Return (X, Y) of the center of cell containing provided text 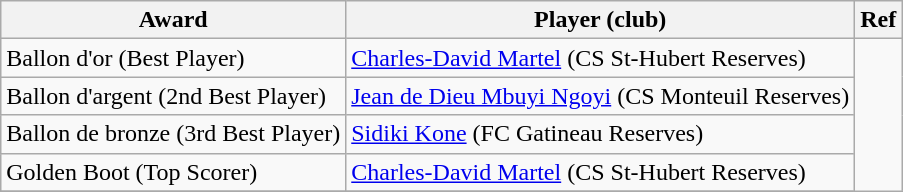
Sidiki Kone (FC Gatineau Reserves) (600, 134)
Ballon d'argent (2nd Best Player) (174, 96)
Ref (878, 20)
Ballon de bronze (3rd Best Player) (174, 134)
Jean de Dieu Mbuyi Ngoyi (CS Monteuil Reserves) (600, 96)
Ballon d'or (Best Player) (174, 58)
Award (174, 20)
Golden Boot (Top Scorer) (174, 172)
Player (club) (600, 20)
